Locate the cell with the specified text and output its (X, Y) center coordinate. 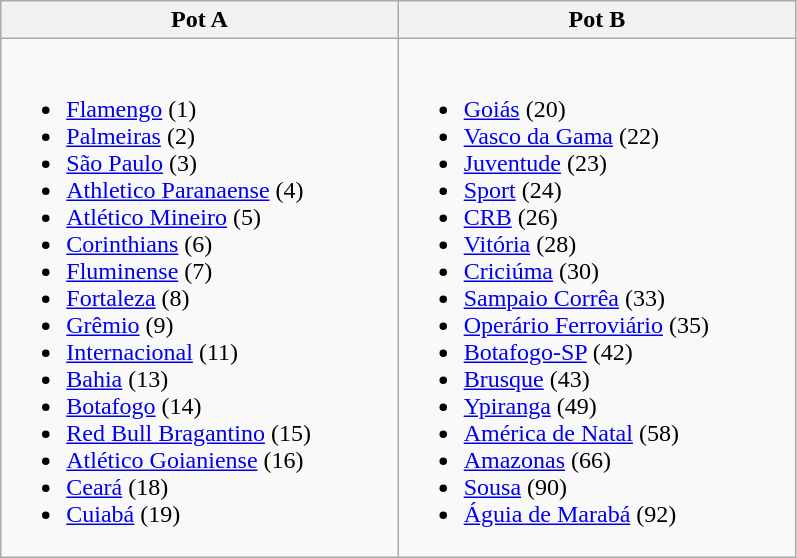
Pot A (200, 20)
Pot B (596, 20)
